Search for the cell housing the specified text and yield its [x, y] center coordinate. 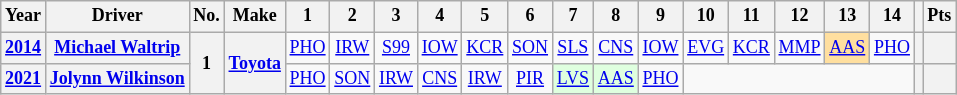
Toyota [254, 63]
No. [206, 16]
7 [572, 16]
Pts [940, 16]
EVG [706, 48]
12 [800, 16]
Michael Waltrip [117, 48]
14 [892, 16]
10 [706, 16]
Year [24, 16]
8 [616, 16]
11 [751, 16]
Jolynn Wilkinson [117, 78]
S99 [396, 48]
PIR [530, 78]
2014 [24, 48]
2021 [24, 78]
13 [848, 16]
5 [485, 16]
Make [254, 16]
6 [530, 16]
9 [660, 16]
Driver [117, 16]
LVS [572, 78]
SLS [572, 48]
4 [440, 16]
3 [396, 16]
MMP [800, 48]
2 [352, 16]
